For the text-containing cell, return its midpoint in (X, Y) coordinate format. 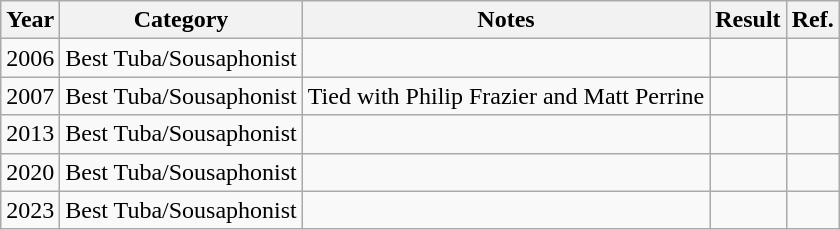
2007 (30, 96)
Category (181, 20)
Result (748, 20)
2006 (30, 58)
Ref. (812, 20)
Notes (506, 20)
Year (30, 20)
2013 (30, 134)
2020 (30, 172)
2023 (30, 210)
Tied with Philip Frazier and Matt Perrine (506, 96)
